Identify which cell holds the provided text, then report its [X, Y] central coordinate. 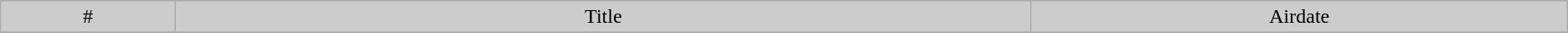
Airdate [1299, 17]
# [89, 17]
Title [603, 17]
